Output the (X, Y) coordinate of the center of the cell containing the given text.  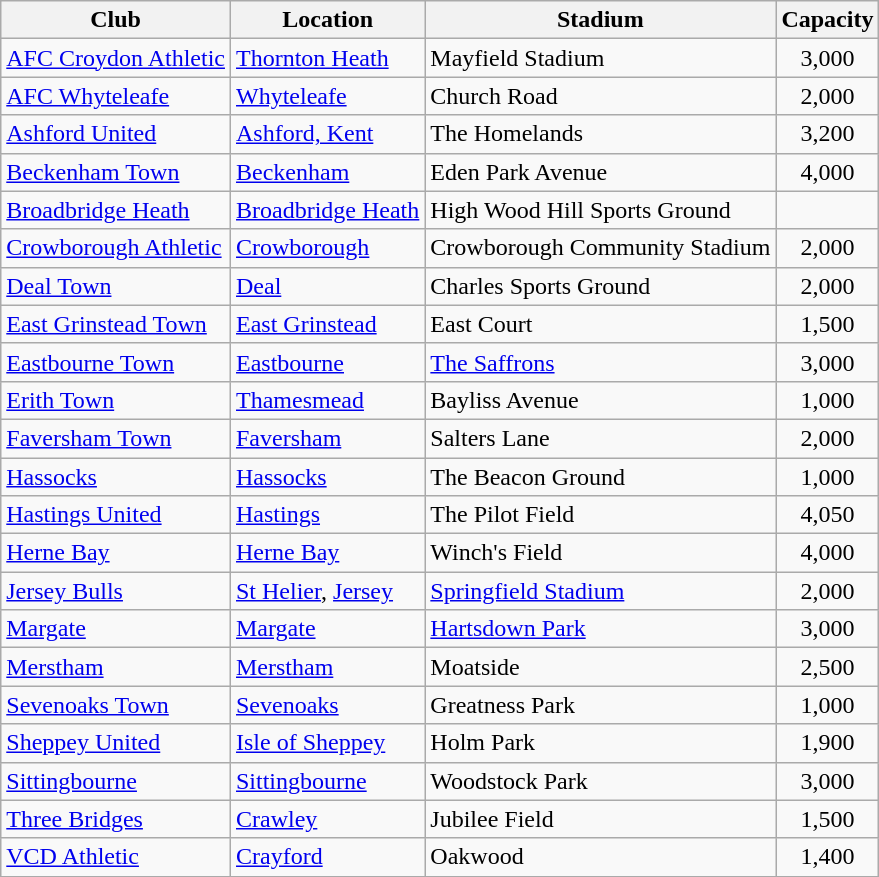
Jersey Bulls (116, 591)
Mayfield Stadium (600, 58)
East Grinstead (327, 324)
Crawley (327, 819)
Thornton Heath (327, 58)
Erith Town (116, 400)
3,200 (828, 134)
Sevenoaks (327, 705)
Oakwood (600, 857)
St Helier, Jersey (327, 591)
2,500 (828, 667)
VCD Athletic (116, 857)
The Beacon Ground (600, 477)
The Pilot Field (600, 515)
Greatness Park (600, 705)
Church Road (600, 96)
Stadium (600, 20)
Hartsdown Park (600, 629)
Crayford (327, 857)
The Saffrons (600, 362)
Beckenham (327, 172)
Charles Sports Ground (600, 286)
Club (116, 20)
Sevenoaks Town (116, 705)
Eastbourne (327, 362)
Ashford, Kent (327, 134)
Eastbourne Town (116, 362)
Winch's Field (600, 553)
Deal (327, 286)
AFC Croydon Athletic (116, 58)
East Grinstead Town (116, 324)
Hastings (327, 515)
Crowborough Athletic (116, 248)
Location (327, 20)
Eden Park Avenue (600, 172)
Capacity (828, 20)
Whyteleafe (327, 96)
Isle of Sheppey (327, 743)
Thamesmead (327, 400)
The Homelands (600, 134)
Bayliss Avenue (600, 400)
Springfield Stadium (600, 591)
Jubilee Field (600, 819)
Crowborough Community Stadium (600, 248)
Beckenham Town (116, 172)
4,050 (828, 515)
Moatside (600, 667)
Three Bridges (116, 819)
Holm Park (600, 743)
AFC Whyteleafe (116, 96)
Faversham (327, 438)
Salters Lane (600, 438)
Hastings United (116, 515)
High Wood Hill Sports Ground (600, 210)
Sheppey United (116, 743)
Woodstock Park (600, 781)
Faversham Town (116, 438)
1,400 (828, 857)
East Court (600, 324)
Ashford United (116, 134)
Crowborough (327, 248)
1,900 (828, 743)
Deal Town (116, 286)
